Determine the [x, y] coordinate at the center of the cell enclosing the given text.  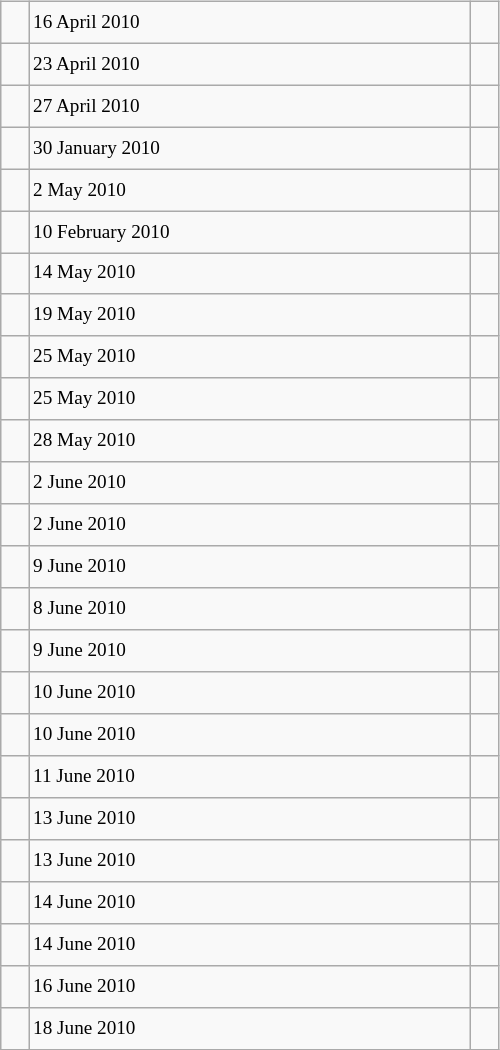
18 June 2010 [249, 1028]
10 February 2010 [249, 232]
27 April 2010 [249, 106]
28 May 2010 [249, 441]
8 June 2010 [249, 609]
16 June 2010 [249, 986]
14 May 2010 [249, 274]
23 April 2010 [249, 64]
30 January 2010 [249, 148]
11 June 2010 [249, 777]
16 April 2010 [249, 22]
2 May 2010 [249, 190]
19 May 2010 [249, 315]
